Extract the (x, y) coordinate from the center of the cell holding the provided text.  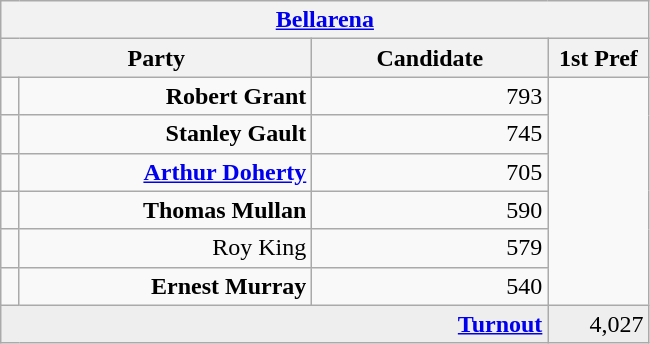
Arthur Doherty (166, 172)
Robert Grant (166, 96)
Party (156, 58)
745 (430, 134)
Stanley Gault (166, 134)
1st Pref (598, 58)
Candidate (430, 58)
579 (430, 248)
Roy King (166, 248)
Thomas Mullan (166, 210)
540 (430, 286)
Bellarena (325, 20)
Turnout (274, 324)
4,027 (598, 324)
Ernest Murray (166, 286)
705 (430, 172)
793 (430, 96)
590 (430, 210)
